Output the [X, Y] coordinate of the center of the cell containing the given text.  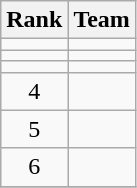
4 [34, 91]
6 [34, 167]
Rank [34, 20]
5 [34, 129]
Team [102, 20]
